Return [x, y] of the center of cell containing provided text 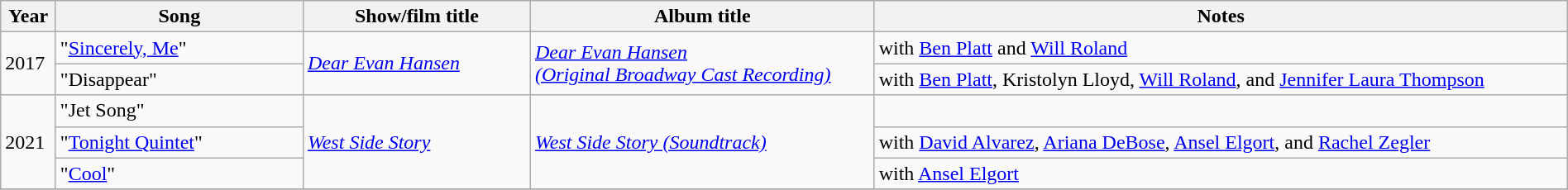
West Side Story (Soundtrack) [702, 142]
"Sincerely, Me" [179, 48]
2021 [28, 142]
Year [28, 17]
Dear Evan Hansen(Original Broadway Cast Recording) [702, 64]
"Cool" [179, 173]
Album title [702, 17]
Dear Evan Hansen [417, 64]
with David Alvarez, Ariana DeBose, Ansel Elgort, and Rachel Zegler [1221, 142]
"Disappear" [179, 79]
Song [179, 17]
"Jet Song" [179, 111]
with Ben Platt, Kristolyn Lloyd, Will Roland, and Jennifer Laura Thompson [1221, 79]
Show/film title [417, 17]
2017 [28, 64]
West Side Story [417, 142]
Notes [1221, 17]
with Ansel Elgort [1221, 173]
with Ben Platt and Will Roland [1221, 48]
"Tonight Quintet" [179, 142]
